Detect which cell encompasses the target text, then output its [X, Y] center coordinate. 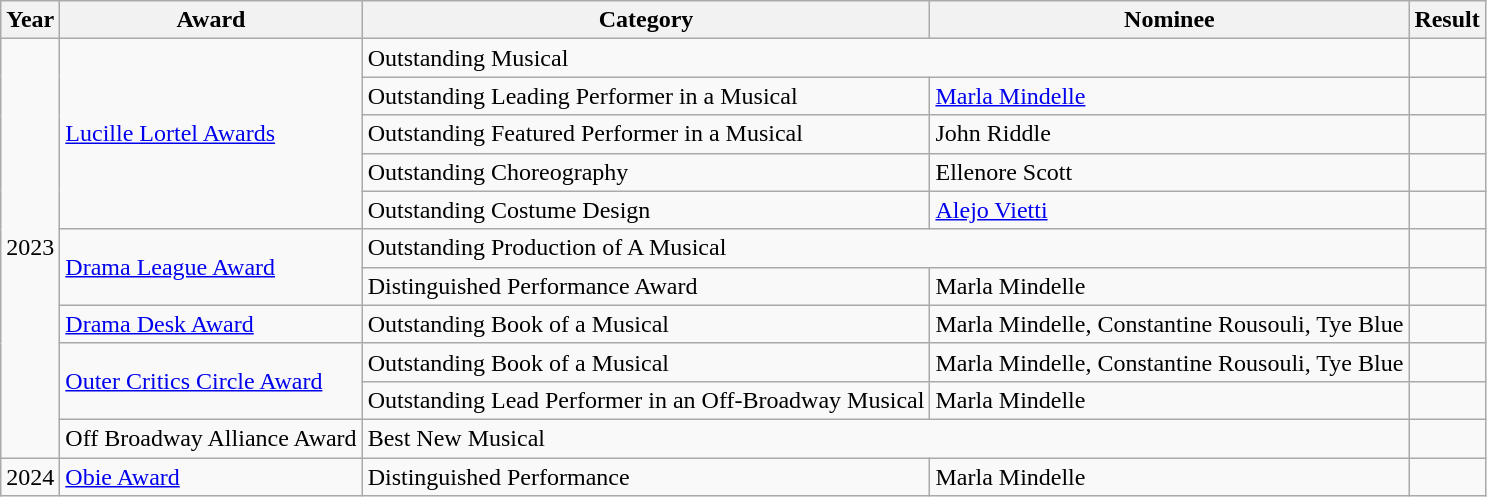
Outstanding Choreography [646, 172]
Lucille Lortel Awards [211, 134]
Best New Musical [886, 438]
Outstanding Costume Design [646, 210]
Category [646, 20]
Outstanding Musical [886, 58]
Outstanding Leading Performer in a Musical [646, 96]
John Riddle [1170, 134]
Drama League Award [211, 267]
2024 [30, 477]
Outstanding Production of A Musical [886, 248]
2023 [30, 248]
Off Broadway Alliance Award [211, 438]
Award [211, 20]
Ellenore Scott [1170, 172]
Result [1447, 20]
Year [30, 20]
Obie Award [211, 477]
Drama Desk Award [211, 324]
Nominee [1170, 20]
Outstanding Featured Performer in a Musical [646, 134]
Distinguished Performance Award [646, 286]
Outer Critics Circle Award [211, 381]
Alejo Vietti [1170, 210]
Outstanding Lead Performer in an Off-Broadway Musical [646, 400]
Distinguished Performance [646, 477]
